Pinpoint the cell where the given text exists, returning its (x, y) midpoint coordinate. 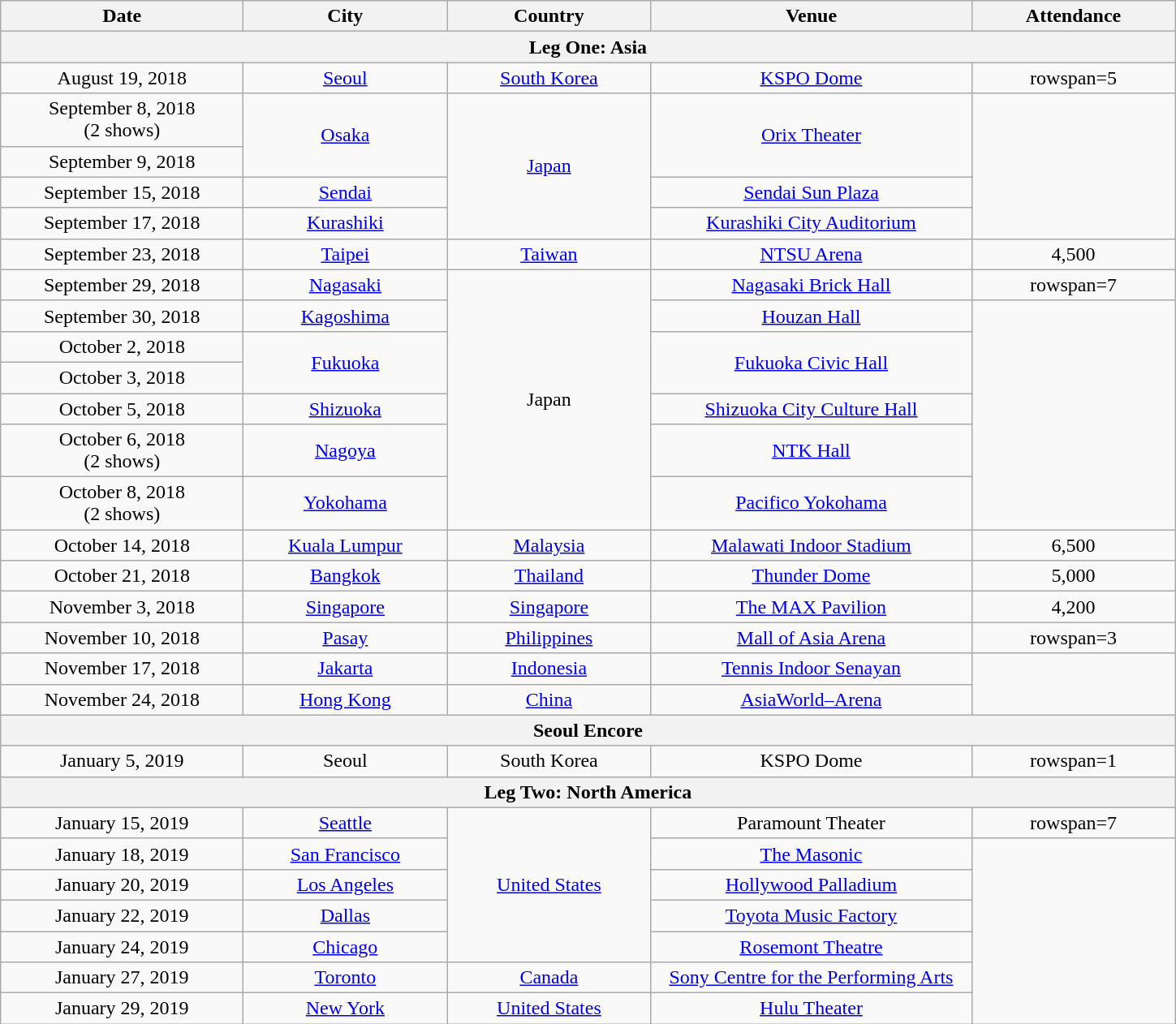
September 23, 2018 (122, 254)
Thunder Dome (812, 576)
January 18, 2019 (122, 854)
January 29, 2019 (122, 1009)
Toronto (346, 978)
Los Angeles (346, 884)
Fukuoka (346, 362)
Seoul Encore (588, 730)
rowspan=3 (1073, 638)
City (346, 16)
Taiwan (549, 254)
Malawati Indoor Stadium (812, 545)
September 17, 2018 (122, 223)
Taipei (346, 254)
Sony Centre for the Performing Arts (812, 978)
January 20, 2019 (122, 884)
September 15, 2018 (122, 192)
August 19, 2018 (122, 78)
Toyota Music Factory (812, 915)
5,000 (1073, 576)
October 6, 2018(2 shows) (122, 451)
AsiaWorld–Arena (812, 699)
October 2, 2018 (122, 346)
Orix Theater (812, 135)
November 10, 2018 (122, 638)
Kagoshima (346, 316)
Osaka (346, 135)
Malaysia (549, 545)
Chicago (346, 947)
October 5, 2018 (122, 408)
January 15, 2019 (122, 823)
6,500 (1073, 545)
Paramount Theater (812, 823)
January 5, 2019 (122, 761)
November 17, 2018 (122, 669)
Jakarta (346, 669)
Philippines (549, 638)
Attendance (1073, 16)
4,200 (1073, 607)
The MAX Pavilion (812, 607)
November 24, 2018 (122, 699)
Leg One: Asia (588, 47)
Bangkok (346, 576)
November 3, 2018 (122, 607)
NTSU Arena (812, 254)
Nagasaki (346, 285)
Tennis Indoor Senayan (812, 669)
September 8, 2018(2 shows) (122, 120)
September 30, 2018 (122, 316)
Shizuoka City Culture Hall (812, 408)
October 21, 2018 (122, 576)
Thailand (549, 576)
Hong Kong (346, 699)
rowspan=5 (1073, 78)
Yokohama (346, 503)
October 14, 2018 (122, 545)
October 3, 2018 (122, 377)
January 27, 2019 (122, 978)
Nagoya (346, 451)
Kurashiki City Auditorium (812, 223)
January 22, 2019 (122, 915)
Country (549, 16)
Hollywood Palladium (812, 884)
Date (122, 16)
January 24, 2019 (122, 947)
San Francisco (346, 854)
rowspan=1 (1073, 761)
Canada (549, 978)
Venue (812, 16)
Mall of Asia Arena (812, 638)
Hulu Theater (812, 1009)
Rosemont Theatre (812, 947)
Dallas (346, 915)
Sendai Sun Plaza (812, 192)
Sendai (346, 192)
September 29, 2018 (122, 285)
Seattle (346, 823)
The Masonic (812, 854)
New York (346, 1009)
Pasay (346, 638)
September 9, 2018 (122, 161)
Houzan Hall (812, 316)
Pacifico Yokohama (812, 503)
Kuala Lumpur (346, 545)
Fukuoka Civic Hall (812, 362)
4,500 (1073, 254)
Indonesia (549, 669)
NTK Hall (812, 451)
China (549, 699)
Leg Two: North America (588, 792)
Nagasaki Brick Hall (812, 285)
Kurashiki (346, 223)
October 8, 2018(2 shows) (122, 503)
Shizuoka (346, 408)
